Identify which cell holds the provided text, then report its [x, y] central coordinate. 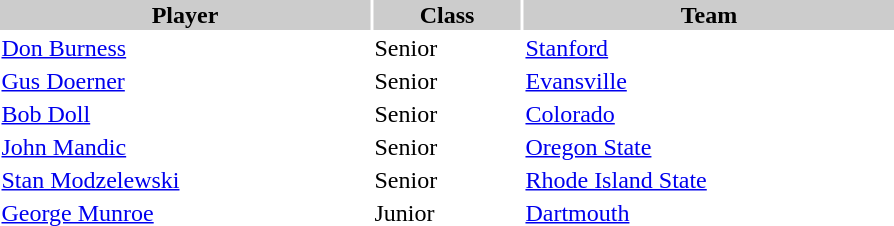
Stan Modzelewski [185, 180]
Bob Doll [185, 114]
Colorado [709, 114]
Stanford [709, 48]
Don Burness [185, 48]
John Mandic [185, 147]
Gus Doerner [185, 81]
Class [447, 15]
Oregon State [709, 147]
Evansville [709, 81]
Rhode Island State [709, 180]
Team [709, 15]
Player [185, 15]
